Detect which cell encompasses the target text, then output its [X, Y] center coordinate. 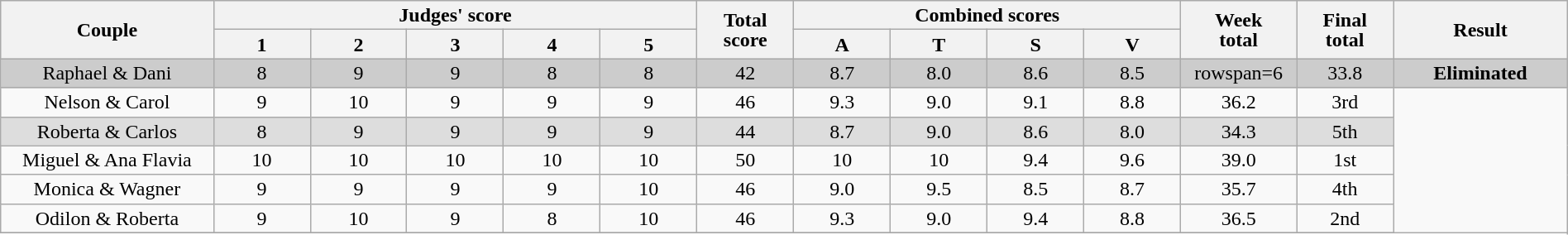
Monica & Wagner [108, 189]
33.8 [1345, 73]
1st [1345, 161]
Eliminated [1480, 73]
5 [648, 45]
50 [746, 161]
Miguel & Ana Flavia [108, 161]
Nelson & Carol [108, 103]
Couple [108, 30]
9.1 [1035, 103]
Judges' score [455, 15]
Totalscore [746, 30]
Roberta & Carlos [108, 131]
9.6 [1133, 161]
5th [1345, 131]
rowspan=6 [1239, 73]
Finaltotal [1345, 30]
Result [1480, 30]
35.7 [1239, 189]
36.5 [1239, 218]
V [1133, 45]
Weektotal [1239, 30]
A [842, 45]
S [1035, 45]
44 [746, 131]
Combined scores [987, 15]
3rd [1345, 103]
42 [746, 73]
9.5 [939, 189]
2nd [1345, 218]
4 [552, 45]
3 [455, 45]
39.0 [1239, 161]
T [939, 45]
Raphael & Dani [108, 73]
4th [1345, 189]
Odilon & Roberta [108, 218]
2 [359, 45]
34.3 [1239, 131]
36.2 [1239, 103]
1 [261, 45]
